Detect which cell encompasses the target text, then output its (x, y) center coordinate. 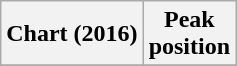
Chart (2016) (72, 34)
Peakposition (189, 34)
